Search for the cell housing the specified text and yield its (x, y) center coordinate. 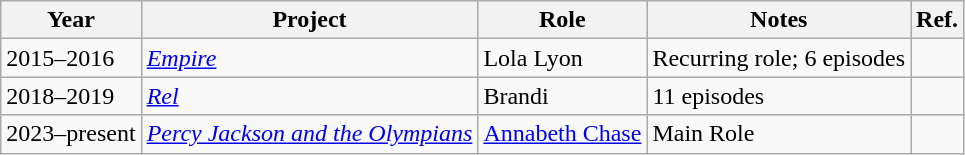
2015–2016 (71, 58)
11 episodes (779, 96)
Role (562, 20)
2023–present (71, 134)
Notes (779, 20)
Main Role (779, 134)
Rel (310, 96)
2018–2019 (71, 96)
Empire (310, 58)
Recurring role; 6 episodes (779, 58)
Lola Lyon (562, 58)
Ref. (938, 20)
Project (310, 20)
Annabeth Chase (562, 134)
Year (71, 20)
Percy Jackson and the Olympians (310, 134)
Brandi (562, 96)
